Capture the cell that displays the provided text and extract its [x, y] central coordinate. 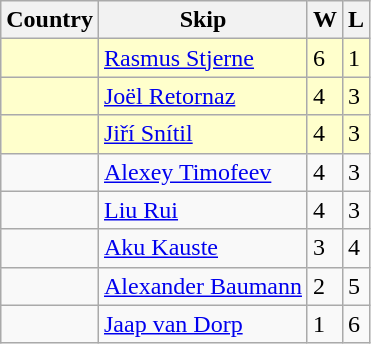
2 [324, 286]
Skip [202, 20]
Alexander Baumann [202, 286]
W [324, 20]
5 [356, 286]
Jiří Snítil [202, 134]
Rasmus Stjerne [202, 58]
Joël Retornaz [202, 96]
Country [50, 20]
Jaap van Dorp [202, 324]
Liu Rui [202, 210]
Alexey Timofeev [202, 172]
Aku Kauste [202, 248]
L [356, 20]
